From the cell containing the given text, extract its center point as (X, Y) coordinate. 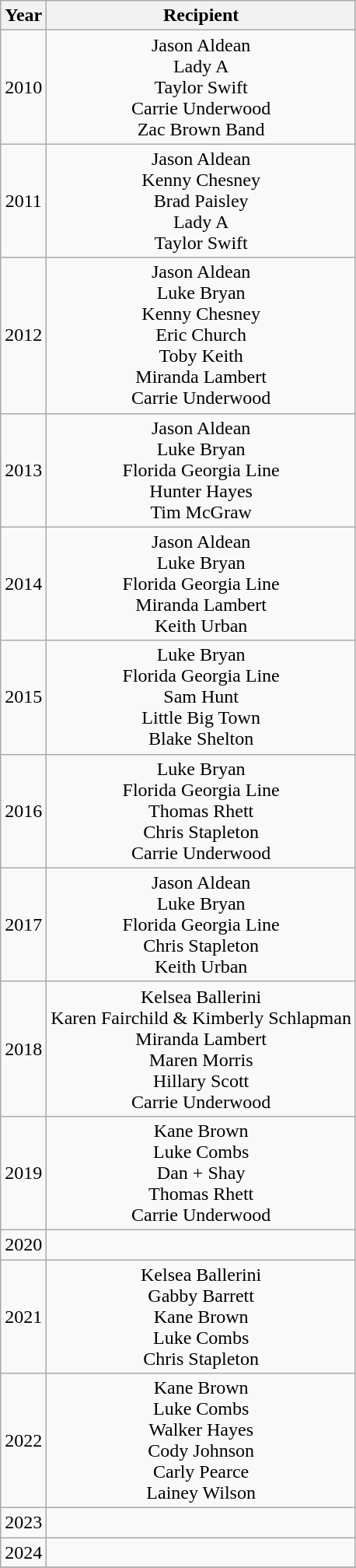
2018 (23, 1049)
2015 (23, 697)
2014 (23, 584)
2011 (23, 201)
2024 (23, 1552)
2020 (23, 1244)
Luke Bryan Florida Georgia Line Thomas Rhett Chris Stapleton Carrie Underwood (201, 811)
2016 (23, 811)
Jason Aldean Luke Bryan Kenny Chesney Eric Church Toby Keith Miranda Lambert Carrie Underwood (201, 335)
Jason Aldean Luke Bryan Florida Georgia Line Hunter Hayes Tim McGraw (201, 470)
Kane Brown Luke Combs Walker Hayes Cody Johnson Carly Pearce Lainey Wilson (201, 1441)
2023 (23, 1523)
Luke Bryan Florida Georgia Line Sam Hunt Little Big Town Blake Shelton (201, 697)
Kelsea Ballerini Gabby Barrett Kane Brown Luke Combs Chris Stapleton (201, 1316)
2010 (23, 87)
2017 (23, 924)
Kelsea Ballerini Karen Fairchild & Kimberly Schlapman Miranda Lambert Maren Morris Hillary Scott Carrie Underwood (201, 1049)
Jason Aldean Kenny Chesney Brad Paisley Lady A Taylor Swift (201, 201)
2012 (23, 335)
2022 (23, 1441)
2019 (23, 1173)
Year (23, 16)
Jason Aldean Luke Bryan Florida Georgia Line Chris Stapleton Keith Urban (201, 924)
Jason Aldean Lady A Taylor Swift Carrie Underwood Zac Brown Band (201, 87)
Recipient (201, 16)
Jason Aldean Luke Bryan Florida Georgia Line Miranda Lambert Keith Urban (201, 584)
Kane Brown Luke Combs Dan + Shay Thomas Rhett Carrie Underwood (201, 1173)
2013 (23, 470)
2021 (23, 1316)
